Return the (X, Y) coordinate for the center point of the cell that contains the specified text.  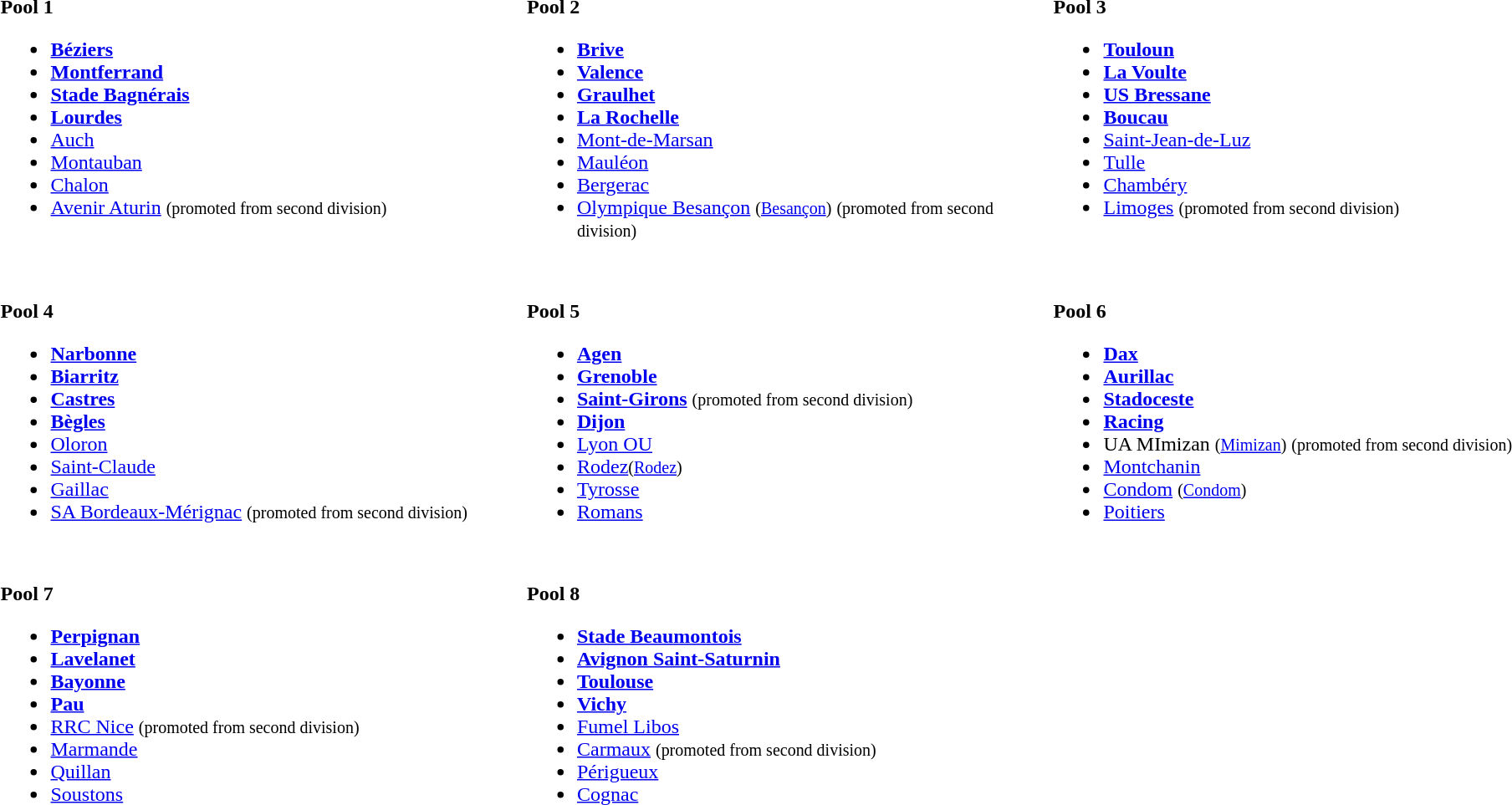
Pool 5 AgenGrenobleSaint-Girons (promoted from second division)DijonLyon OURodez(Rodez)TyrosseRomans (782, 410)
